Provide the (X, Y) coordinate of the cell's center where the given text is located.  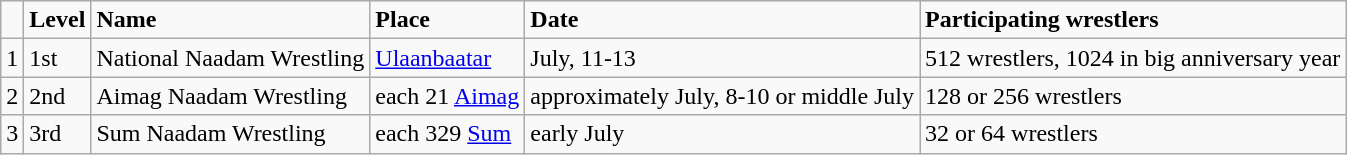
1st (58, 58)
Participating wrestlers (1133, 20)
512 wrestlers, 1024 in big anniversary year (1133, 58)
each 329 Sum (448, 134)
July, 11-13 (722, 58)
Sum Naadam Wrestling (230, 134)
2nd (58, 96)
3rd (58, 134)
32 or 64 wrestlers (1133, 134)
Place (448, 20)
National Naadam Wrestling (230, 58)
Date (722, 20)
Name (230, 20)
each 21 Aimag (448, 96)
Aimag Naadam Wrestling (230, 96)
approximately July, 8-10 or middle July (722, 96)
1 (12, 58)
3 (12, 134)
Ulaanbaatar (448, 58)
early July (722, 134)
128 or 256 wrestlers (1133, 96)
2 (12, 96)
Level (58, 20)
